Detect which cell encompasses the target text, then output its (X, Y) center coordinate. 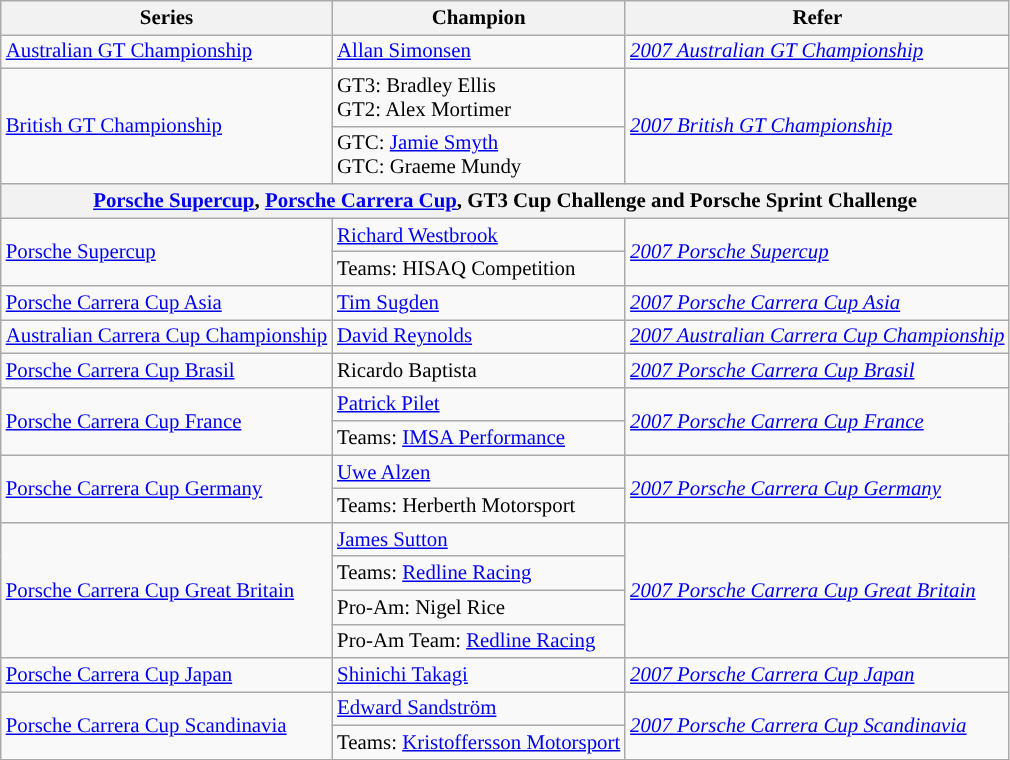
2007 Porsche Supercup (817, 252)
Teams: Herberth Motorsport (478, 506)
Edward Sandström (478, 709)
Richard Westbrook (478, 235)
GT3: Bradley EllisGT2: Alex Mortimer (478, 97)
Porsche Carrera Cup Scandinavia (166, 726)
Australian Carrera Cup Championship (166, 336)
2007 Porsche Carrera Cup Brasil (817, 370)
2007 Australian GT Championship (817, 51)
James Sutton (478, 539)
2007 Porsche Carrera Cup Asia (817, 303)
Tim Sugden (478, 303)
Teams: IMSA Performance (478, 438)
David Reynolds (478, 336)
Pro-Am: Nigel Rice (478, 607)
Australian GT Championship (166, 51)
Teams: Kristoffersson Motorsport (478, 743)
2007 Australian Carrera Cup Championship (817, 336)
Series (166, 18)
British GT Championship (166, 126)
Porsche Carrera Cup Japan (166, 675)
Pro-Am Team: Redline Racing (478, 641)
Champion (478, 18)
Teams: HISAQ Competition (478, 269)
Uwe Alzen (478, 472)
Porsche Carrera Cup France (166, 421)
Teams: Redline Racing (478, 573)
Patrick Pilet (478, 404)
2007 British GT Championship (817, 126)
Porsche Supercup (166, 252)
Porsche Carrera Cup Germany (166, 489)
2007 Porsche Carrera Cup France (817, 421)
2007 Porsche Carrera Cup Germany (817, 489)
2007 Porsche Carrera Cup Great Britain (817, 590)
GTC: Jamie SmythGTC: Graeme Mundy (478, 155)
Porsche Supercup, Porsche Carrera Cup, GT3 Cup Challenge and Porsche Sprint Challenge (506, 201)
Porsche Carrera Cup Brasil (166, 370)
Refer (817, 18)
Porsche Carrera Cup Asia (166, 303)
2007 Porsche Carrera Cup Japan (817, 675)
Porsche Carrera Cup Great Britain (166, 590)
Allan Simonsen (478, 51)
Shinichi Takagi (478, 675)
2007 Porsche Carrera Cup Scandinavia (817, 726)
Ricardo Baptista (478, 370)
